Return (x, y) of the center of cell containing provided text 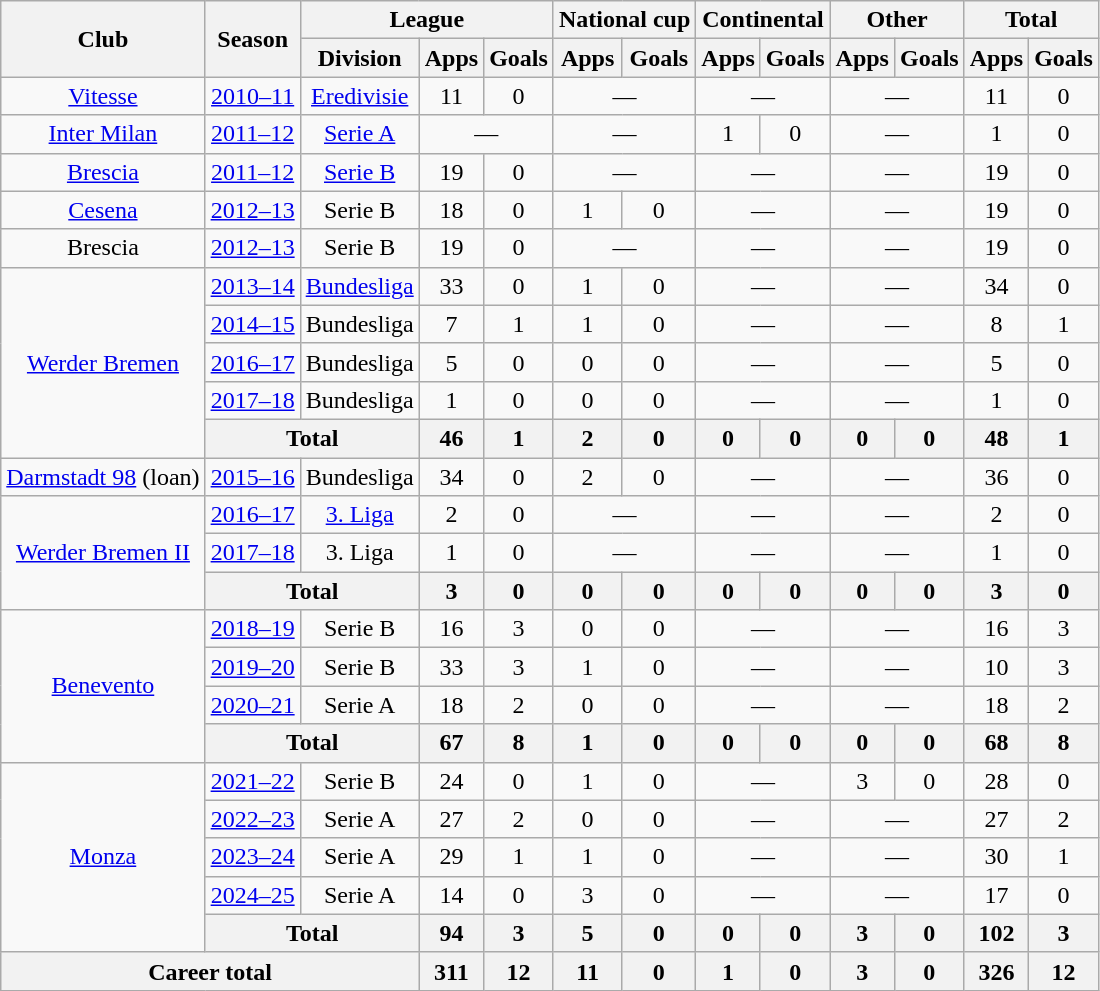
2018–19 (252, 629)
2024–25 (252, 895)
2020–21 (252, 705)
326 (996, 971)
Monza (103, 857)
28 (996, 781)
68 (996, 743)
Other (897, 20)
Eredivisie (360, 96)
2013–14 (252, 286)
14 (451, 895)
Werder Bremen (103, 362)
10 (996, 667)
Continental (763, 20)
2023–24 (252, 857)
Cesena (103, 210)
2019–20 (252, 667)
Inter Milan (103, 134)
Division (360, 58)
30 (996, 857)
2014–15 (252, 324)
2010–11 (252, 96)
2022–23 (252, 819)
Season (252, 39)
24 (451, 781)
Club (103, 39)
National cup (624, 20)
Benevento (103, 686)
2021–22 (252, 781)
Darmstadt 98 (loan) (103, 477)
46 (451, 438)
Werder Bremen II (103, 553)
67 (451, 743)
17 (996, 895)
102 (996, 933)
Vitesse (103, 96)
League (426, 20)
311 (451, 971)
7 (451, 324)
36 (996, 477)
Career total (210, 971)
2015–16 (252, 477)
29 (451, 857)
48 (996, 438)
94 (451, 933)
